Return (X, Y) of the center of cell containing provided text 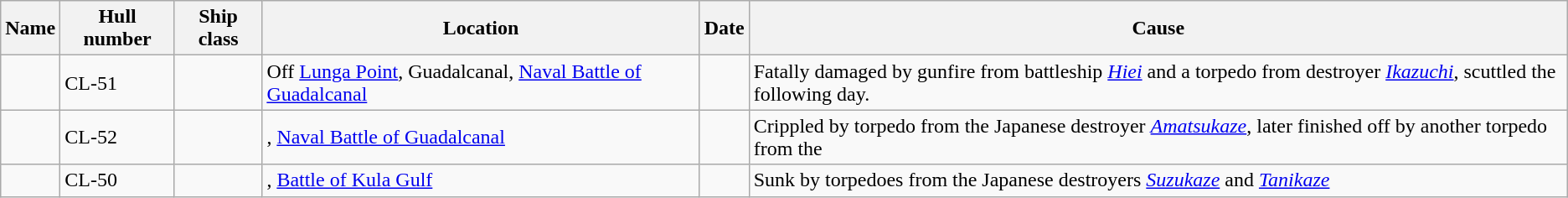
Ship class (218, 29)
, Battle of Kula Gulf (481, 180)
Name (30, 29)
Crippled by torpedo from the Japanese destroyer Amatsukaze, later finished off by another torpedo from the (1158, 138)
Date (724, 29)
CL-51 (117, 82)
, Naval Battle of Guadalcanal (481, 138)
Fatally damaged by gunfire from battleship Hiei and a torpedo from destroyer Ikazuchi, scuttled the following day. (1158, 82)
Sunk by torpedoes from the Japanese destroyers Suzukaze and Tanikaze (1158, 180)
Off Lunga Point, Guadalcanal, Naval Battle of Guadalcanal (481, 82)
Hull number (117, 29)
Cause (1158, 29)
CL-52 (117, 138)
CL-50 (117, 180)
Location (481, 29)
